Search for the cell housing the specified text and yield its (X, Y) center coordinate. 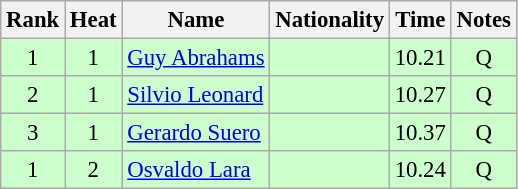
10.27 (420, 95)
Guy Abrahams (196, 58)
Time (420, 20)
10.24 (420, 170)
3 (33, 133)
Name (196, 20)
Notes (484, 20)
Rank (33, 20)
Silvio Leonard (196, 95)
10.37 (420, 133)
Nationality (330, 20)
Heat (94, 20)
10.21 (420, 58)
Osvaldo Lara (196, 170)
Gerardo Suero (196, 133)
